Output the [x, y] coordinate of the center of the cell containing the given text.  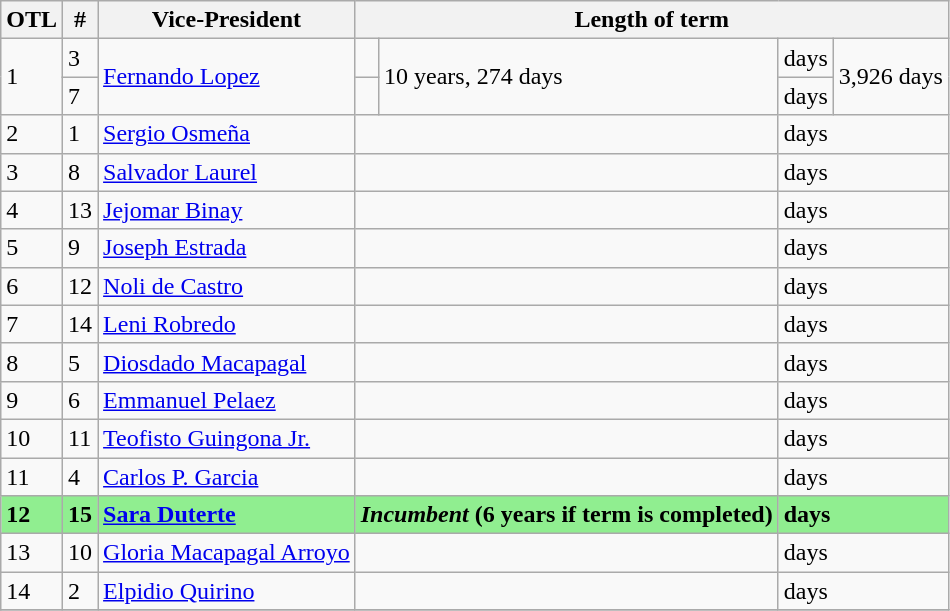
Leni Robredo [227, 324]
Incumbent (6 years if term is completed) [566, 515]
Salvador Laurel [227, 172]
Length of term [652, 20]
Elpidio Quirino [227, 591]
Sergio Osmeña [227, 134]
Teofisto Guingona Jr. [227, 438]
15 [80, 515]
Sara Duterte [227, 515]
3,926 days [890, 77]
Fernando Lopez [227, 77]
10 years, 274 days [579, 77]
Diosdado Macapagal [227, 362]
Vice-President [227, 20]
Noli de Castro [227, 286]
Joseph Estrada [227, 248]
Carlos P. Garcia [227, 477]
Emmanuel Pelaez [227, 400]
# [80, 20]
Gloria Macapagal Arroyo [227, 553]
Jejomar Binay [227, 210]
OTL [32, 20]
